Return the [x, y] coordinate for the center point of the cell that contains the specified text.  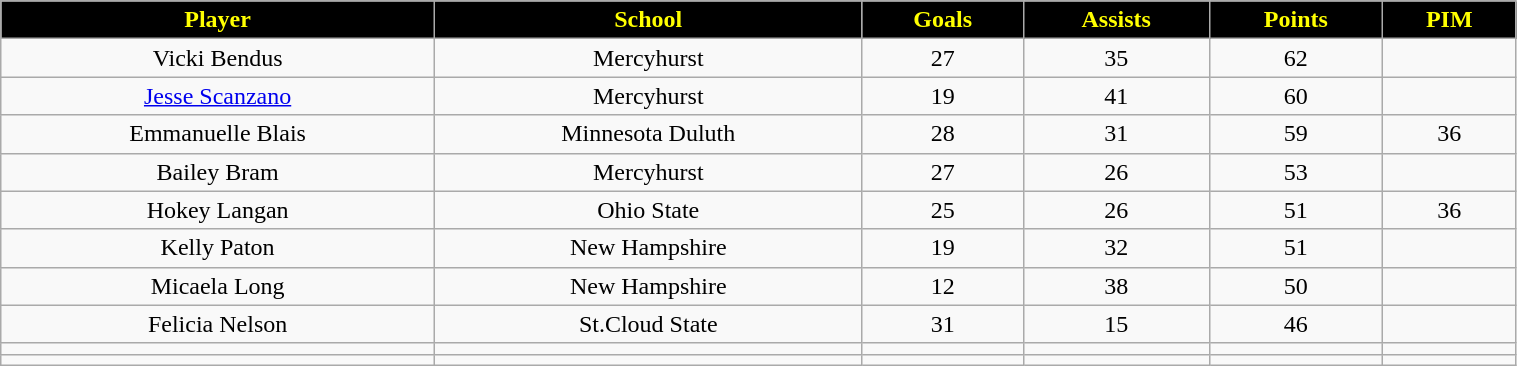
Jesse Scanzano [218, 96]
Hokey Langan [218, 210]
35 [1116, 58]
38 [1116, 286]
25 [942, 210]
62 [1296, 58]
Micaela Long [218, 286]
Goals [942, 20]
15 [1116, 324]
Assists [1116, 20]
Minnesota Duluth [648, 134]
Points [1296, 20]
41 [1116, 96]
Kelly Paton [218, 248]
Ohio State [648, 210]
Bailey Bram [218, 172]
59 [1296, 134]
St.Cloud State [648, 324]
46 [1296, 324]
Player [218, 20]
50 [1296, 286]
32 [1116, 248]
Vicki Bendus [218, 58]
60 [1296, 96]
12 [942, 286]
53 [1296, 172]
Felicia Nelson [218, 324]
School [648, 20]
PIM [1450, 20]
Emmanuelle Blais [218, 134]
28 [942, 134]
